Provide the (X, Y) coordinate of the cell's center where the given text is located.  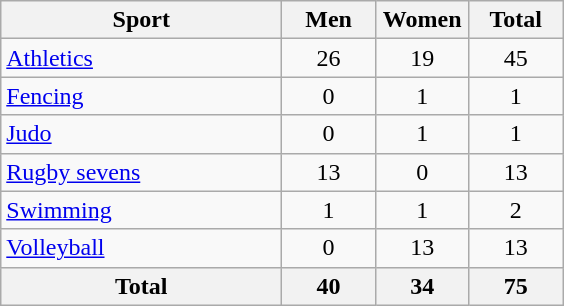
Athletics (142, 58)
75 (516, 286)
Swimming (142, 210)
34 (422, 286)
Rugby sevens (142, 172)
26 (329, 58)
Judo (142, 134)
Fencing (142, 96)
40 (329, 286)
45 (516, 58)
19 (422, 58)
Men (329, 20)
Volleyball (142, 248)
Women (422, 20)
2 (516, 210)
Sport (142, 20)
